Pinpoint the cell where the given text exists, returning its (X, Y) midpoint coordinate. 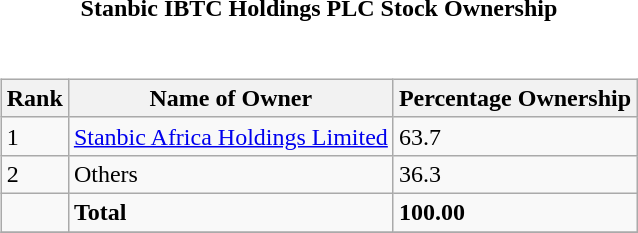
Stanbic Africa Holdings Limited (230, 136)
Percentage Ownership (514, 98)
Name of Owner (230, 98)
Rank (34, 98)
Total (230, 212)
63.7 (514, 136)
1 (34, 136)
2 (34, 174)
Others (230, 174)
36.3 (514, 174)
100.00 (514, 212)
